Pinpoint the cell where the given text exists, returning its [x, y] midpoint coordinate. 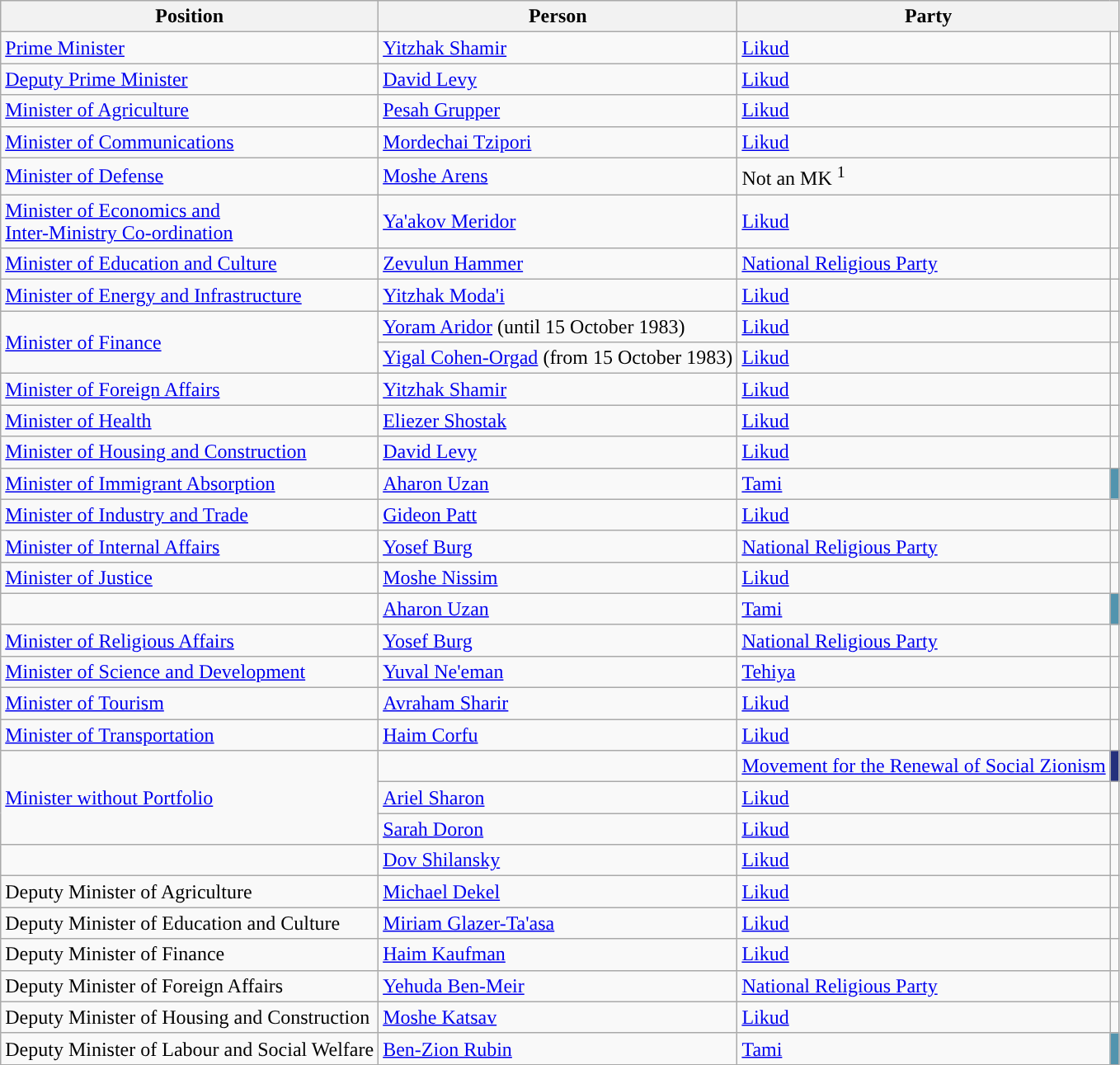
Minister of Finance [190, 342]
Deputy Minister of Foreign Affairs [190, 986]
Miriam Glazer-Ta'asa [558, 923]
Yehuda Ben-Meir [558, 986]
Haim Corfu [558, 735]
Minister of Economics andInter-Ministry Co-ordination [190, 221]
Minister of Internal Affairs [190, 546]
Yigal Cohen-Orgad (from 15 October 1983) [558, 358]
Minister of Religious Affairs [190, 640]
Deputy Minister of Education and Culture [190, 923]
Deputy Minister of Housing and Construction [190, 1017]
Minister of Industry and Trade [190, 515]
Minister of Tourism [190, 704]
Eliezer Shostak [558, 421]
Minister of Agriculture [190, 111]
Movement for the Renewal of Social Zionism [924, 766]
Person [558, 16]
Deputy Minister of Agriculture [190, 892]
Prime Minister [190, 48]
Moshe Katsav [558, 1017]
Minister of Immigrant Absorption [190, 483]
Not an MK 1 [924, 177]
Dov Shilansky [558, 860]
Minister of Communications [190, 142]
Pesah Grupper [558, 111]
Moshe Nissim [558, 577]
Avraham Sharir [558, 704]
Minister of Health [190, 421]
Ya'akov Meridor [558, 221]
Minister of Education and Culture [190, 264]
Gideon Patt [558, 515]
Deputy Minister of Labour and Social Welfare [190, 1049]
Minister of Foreign Affairs [190, 389]
Party [929, 16]
Deputy Prime Minister [190, 79]
Mordechai Tzipori [558, 142]
Minister of Energy and Infrastructure [190, 295]
Deputy Minister of Finance [190, 954]
Michael Dekel [558, 892]
Minister of Transportation [190, 735]
Sarah Doron [558, 829]
Ariel Sharon [558, 798]
Minister without Portfolio [190, 798]
Tehiya [924, 672]
Yuval Ne'eman [558, 672]
Minister of Defense [190, 177]
Yitzhak Moda'i [558, 295]
Minister of Science and Development [190, 672]
Minister of Justice [190, 577]
Ben-Zion Rubin [558, 1049]
Zevulun Hammer [558, 264]
Haim Kaufman [558, 954]
Position [190, 16]
Yoram Aridor (until 15 October 1983) [558, 327]
Minister of Housing and Construction [190, 452]
Moshe Arens [558, 177]
